Return the [x, y] coordinate for the center point of the cell that contains the specified text.  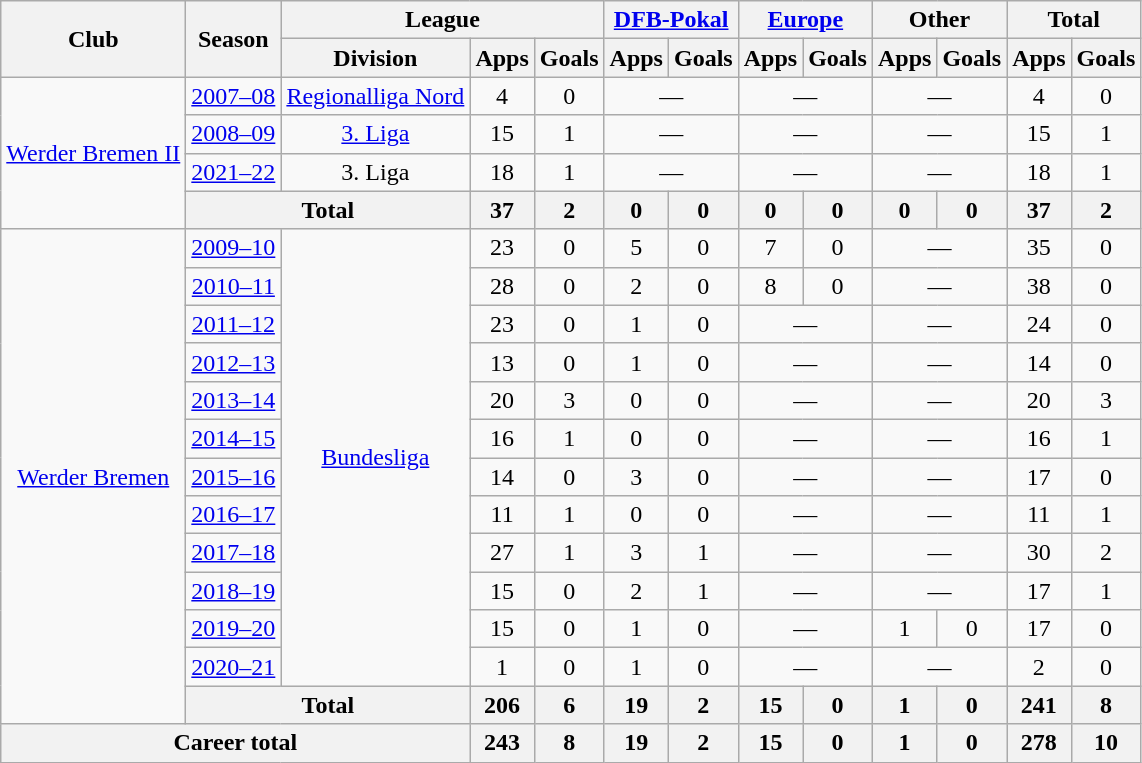
Club [94, 39]
Season [234, 39]
Other [939, 20]
30 [1039, 553]
Division [376, 58]
35 [1039, 248]
7 [770, 248]
2016–17 [234, 515]
2008–09 [234, 134]
10 [1106, 743]
28 [502, 286]
6 [569, 705]
5 [636, 248]
2012–13 [234, 362]
24 [1039, 324]
League [442, 20]
Werder Bremen II [94, 153]
206 [502, 705]
27 [502, 553]
2009–10 [234, 248]
278 [1039, 743]
2011–12 [234, 324]
Europe [805, 20]
Bundesliga [376, 458]
DFB-Pokal [671, 20]
241 [1039, 705]
2019–20 [234, 629]
2015–16 [234, 477]
2018–19 [234, 591]
2014–15 [234, 438]
38 [1039, 286]
2010–11 [234, 286]
Regionalliga Nord [376, 96]
2007–08 [234, 96]
Werder Bremen [94, 476]
Career total [236, 743]
243 [502, 743]
13 [502, 362]
2020–21 [234, 667]
2013–14 [234, 400]
2017–18 [234, 553]
2021–22 [234, 172]
